For the text-containing cell, return its midpoint in (x, y) coordinate format. 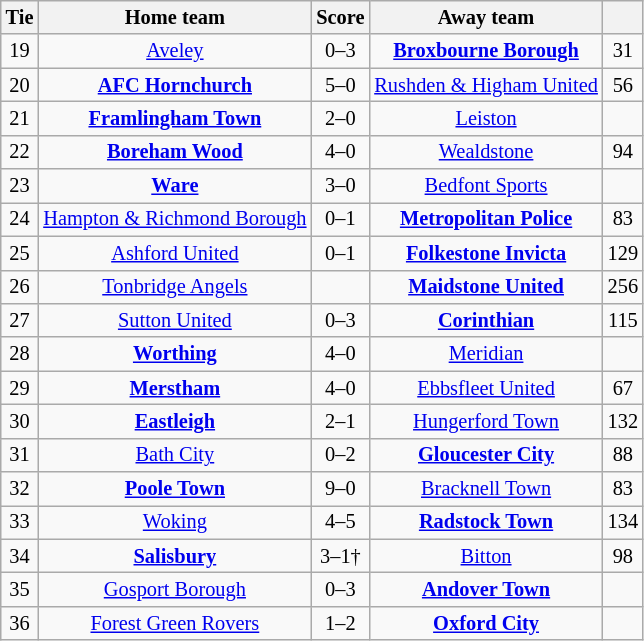
3–1† (340, 556)
Rushden & Higham United (486, 85)
Broxbourne Borough (486, 51)
20 (20, 85)
88 (623, 455)
Bath City (174, 455)
2–0 (340, 118)
Leiston (486, 118)
98 (623, 556)
19 (20, 51)
Bedfont Sports (486, 186)
256 (623, 287)
Merstham (174, 388)
Wealdstone (486, 152)
Maidstone United (486, 287)
Home team (174, 17)
Bitton (486, 556)
Ashford United (174, 253)
Score (340, 17)
56 (623, 85)
21 (20, 118)
Away team (486, 17)
Bracknell Town (486, 489)
Gloucester City (486, 455)
0–2 (340, 455)
1–2 (340, 623)
Worthing (174, 354)
Tie (20, 17)
Woking (174, 522)
2–1 (340, 421)
Andover Town (486, 589)
9–0 (340, 489)
Ware (174, 186)
Boreham Wood (174, 152)
Oxford City (486, 623)
23 (20, 186)
Radstock Town (486, 522)
Ebbsfleet United (486, 388)
Forest Green Rovers (174, 623)
27 (20, 320)
30 (20, 421)
67 (623, 388)
22 (20, 152)
132 (623, 421)
Corinthian (486, 320)
134 (623, 522)
36 (20, 623)
Salisbury (174, 556)
Hungerford Town (486, 421)
Hampton & Richmond Borough (174, 219)
AFC Hornchurch (174, 85)
3–0 (340, 186)
94 (623, 152)
Tonbridge Angels (174, 287)
28 (20, 354)
33 (20, 522)
4–5 (340, 522)
Framlingham Town (174, 118)
24 (20, 219)
Eastleigh (174, 421)
Metropolitan Police (486, 219)
5–0 (340, 85)
26 (20, 287)
Meridian (486, 354)
Sutton United (174, 320)
34 (20, 556)
Folkestone Invicta (486, 253)
32 (20, 489)
35 (20, 589)
25 (20, 253)
Aveley (174, 51)
Poole Town (174, 489)
29 (20, 388)
129 (623, 253)
Gosport Borough (174, 589)
115 (623, 320)
